Capture the cell that displays the provided text and extract its [x, y] central coordinate. 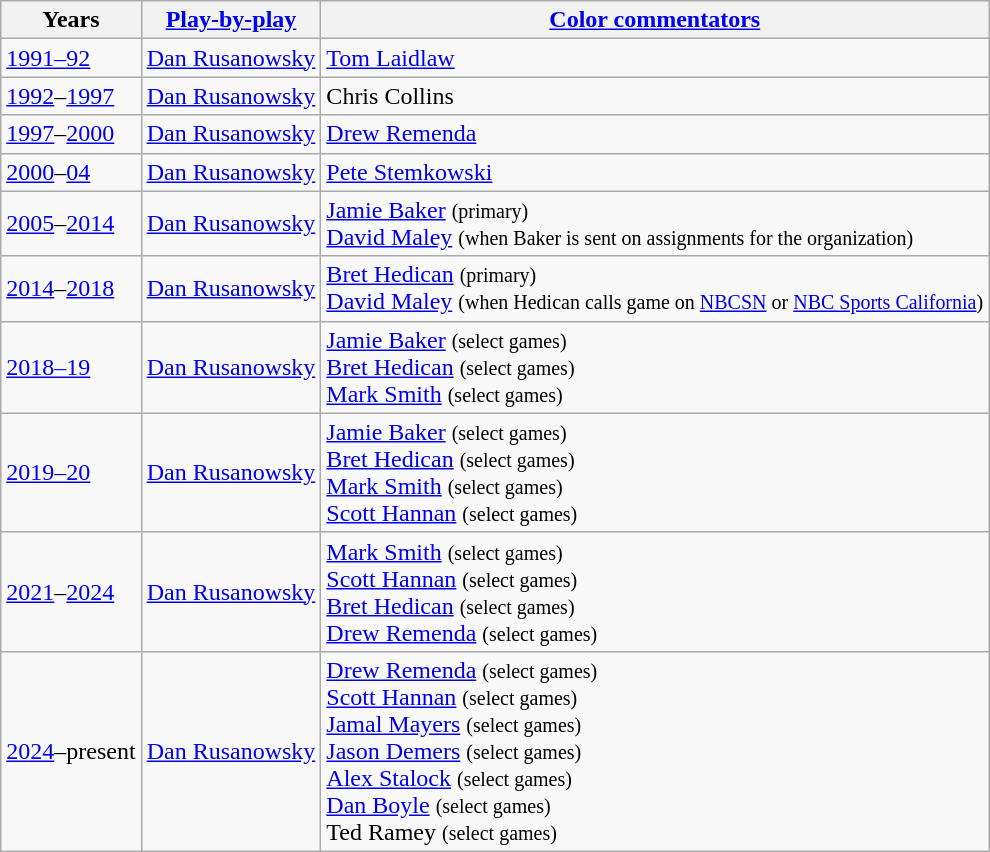
1997–2000 [71, 134]
Play-by-play [231, 20]
Years [71, 20]
2000–04 [71, 172]
2019–20 [71, 472]
2024–present [71, 751]
Pete Stemkowski [655, 172]
Bret Hedican (primary)David Maley (when Hedican calls game on NBCSN or NBC Sports California) [655, 288]
2018–19 [71, 367]
1991–92 [71, 58]
2005–2014 [71, 224]
2014–2018 [71, 288]
Mark Smith (select games)Scott Hannan (select games)Bret Hedican (select games)Drew Remenda (select games) [655, 592]
Chris Collins [655, 96]
Color commentators [655, 20]
Jamie Baker (select games)Bret Hedican (select games)Mark Smith (select games)Scott Hannan (select games) [655, 472]
Drew Remenda [655, 134]
Tom Laidlaw [655, 58]
2021–2024 [71, 592]
Jamie Baker (select games)Bret Hedican (select games)Mark Smith (select games) [655, 367]
Jamie Baker (primary)David Maley (when Baker is sent on assignments for the organization) [655, 224]
1992–1997 [71, 96]
